Extract the [x, y] coordinate from the center of the cell holding the provided text.  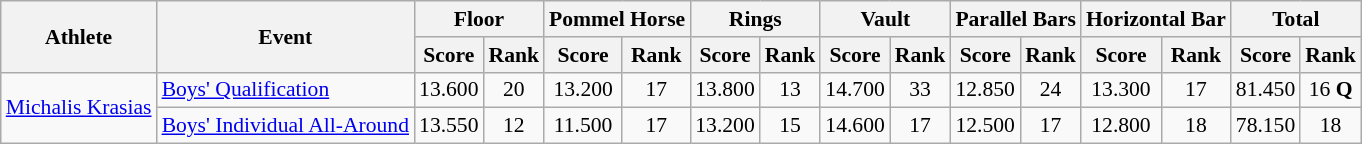
Total [1296, 19]
13.550 [448, 126]
15 [790, 126]
12 [514, 126]
Boys' Qualification [286, 90]
14.700 [854, 90]
16 Q [1330, 90]
33 [920, 90]
12.500 [985, 126]
12.850 [985, 90]
12.800 [1121, 126]
Pommel Horse [617, 19]
11.500 [583, 126]
Athlete [79, 36]
Horizontal Bar [1156, 19]
Boys' Individual All-Around [286, 126]
14.600 [854, 126]
24 [1050, 90]
Michalis Krasias [79, 108]
Floor [479, 19]
13.800 [724, 90]
81.450 [1266, 90]
13.600 [448, 90]
Rings [755, 19]
13.300 [1121, 90]
13 [790, 90]
20 [514, 90]
78.150 [1266, 126]
Event [286, 36]
Vault [885, 19]
Parallel Bars [1016, 19]
